Identify which cell holds the provided text, then report its (x, y) central coordinate. 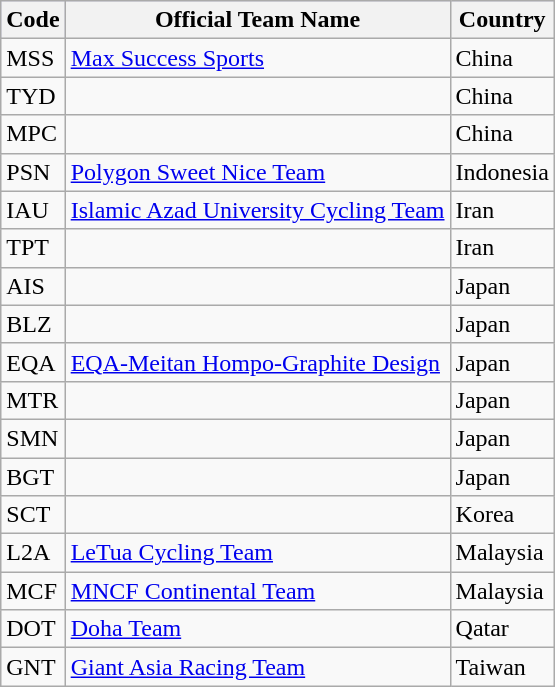
Max Success Sports (258, 58)
L2A (33, 553)
EQA (33, 362)
AIS (33, 286)
GNT (33, 667)
IAU (33, 210)
PSN (33, 172)
SCT (33, 515)
DOT (33, 629)
Code (33, 20)
Qatar (502, 629)
Country (502, 20)
MPC (33, 134)
MSS (33, 58)
Islamic Azad University Cycling Team (258, 210)
Giant Asia Racing Team (258, 667)
MTR (33, 400)
Korea (502, 515)
Doha Team (258, 629)
LeTua Cycling Team (258, 553)
Official Team Name (258, 20)
MNCF Continental Team (258, 591)
SMN (33, 438)
TPT (33, 248)
TYD (33, 96)
Taiwan (502, 667)
EQA-Meitan Hompo-Graphite Design (258, 362)
Polygon Sweet Nice Team (258, 172)
BGT (33, 477)
MCF (33, 591)
BLZ (33, 324)
Indonesia (502, 172)
